Capture the cell that displays the provided text and extract its [x, y] central coordinate. 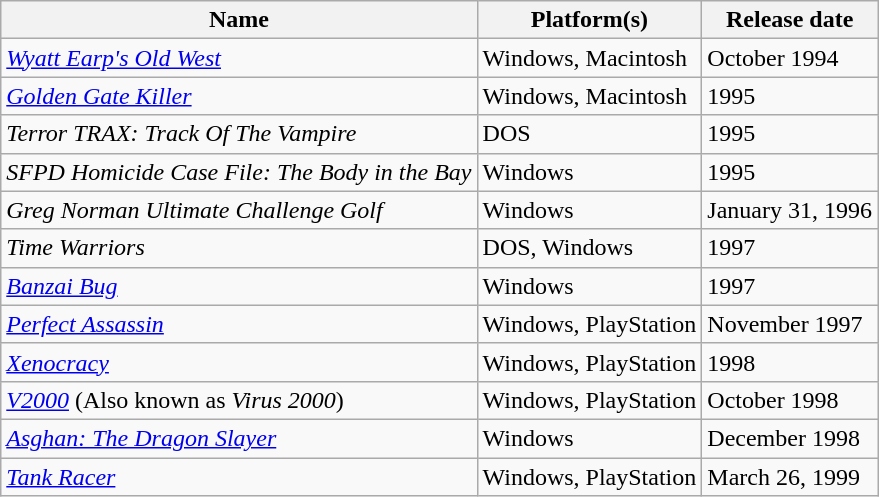
Platform(s) [590, 20]
Greg Norman Ultimate Challenge Golf [239, 210]
Golden Gate Killer [239, 96]
1998 [790, 362]
March 26, 1999 [790, 477]
Time Warriors [239, 248]
Perfect Assassin [239, 324]
Asghan: The Dragon Slayer [239, 438]
December 1998 [790, 438]
Xenocracy [239, 362]
October 1998 [790, 400]
Release date [790, 20]
Tank Racer [239, 477]
November 1997 [790, 324]
SFPD Homicide Case File: The Body in the Bay [239, 172]
Name [239, 20]
Terror TRAX: Track Of The Vampire [239, 134]
Banzai Bug [239, 286]
October 1994 [790, 58]
DOS [590, 134]
V2000 (Also known as Virus 2000) [239, 400]
DOS, Windows [590, 248]
Wyatt Earp's Old West [239, 58]
January 31, 1996 [790, 210]
